Locate the cell with the specified text and output its [X, Y] center coordinate. 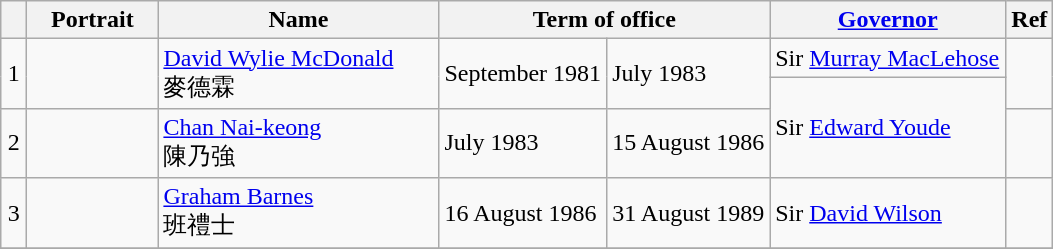
1 [14, 74]
Chan Nai-keong陳乃強 [298, 143]
16 August 1986 [523, 213]
Governor [888, 20]
31 August 1989 [688, 213]
2 [14, 143]
Sir Murray MacLehose [888, 58]
15 August 1986 [688, 143]
3 [14, 213]
Name [298, 20]
Graham Barnes班禮士 [298, 213]
Sir David Wilson [888, 213]
David Wylie McDonald麥德霖 [298, 74]
September 1981 [523, 74]
Portrait [92, 20]
Ref [1030, 20]
Term of office [604, 20]
Sir Edward Youde [888, 128]
